Determine the (x, y) coordinate at the center of the cell enclosing the given text.  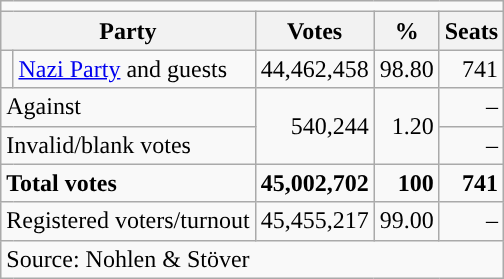
100 (406, 183)
Party (128, 31)
1.20 (406, 126)
Votes (314, 31)
Registered voters/turnout (128, 221)
Seats (471, 31)
% (406, 31)
99.00 (406, 221)
540,244 (314, 126)
Total votes (128, 183)
Source: Nohlen & Stöver (252, 259)
98.80 (406, 69)
45,002,702 (314, 183)
Against (128, 107)
Invalid/blank votes (128, 145)
44,462,458 (314, 69)
45,455,217 (314, 221)
Nazi Party and guests (134, 69)
